Search for the cell housing the specified text and yield its (X, Y) center coordinate. 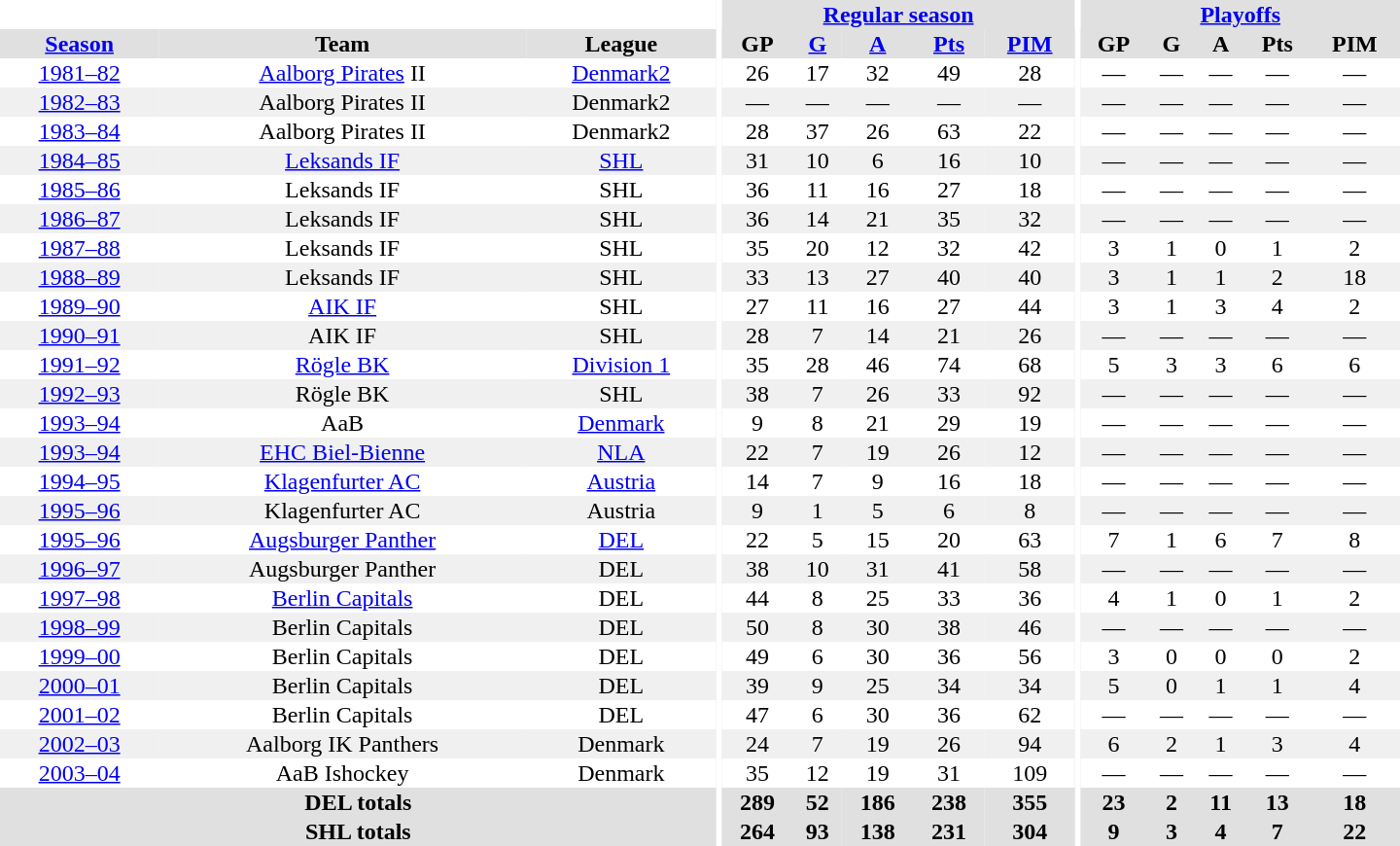
1987–88 (80, 248)
1989–90 (80, 306)
AaB Ishockey (342, 773)
1996–97 (80, 569)
56 (1031, 656)
304 (1031, 831)
1994–95 (80, 481)
AaB (342, 423)
62 (1031, 715)
289 (756, 802)
37 (819, 131)
58 (1031, 569)
1981–82 (80, 73)
42 (1031, 248)
1986–87 (80, 219)
50 (756, 627)
47 (756, 715)
17 (819, 73)
1992–93 (80, 394)
1982–83 (80, 102)
Division 1 (621, 365)
109 (1031, 773)
Team (342, 44)
74 (949, 365)
15 (877, 540)
2003–04 (80, 773)
355 (1031, 802)
Playoffs (1241, 15)
93 (819, 831)
League (621, 44)
24 (756, 744)
2002–03 (80, 744)
186 (877, 802)
Regular season (898, 15)
Season (80, 44)
1999–00 (80, 656)
1988–89 (80, 277)
52 (819, 802)
1998–99 (80, 627)
1991–92 (80, 365)
92 (1031, 394)
2000–01 (80, 686)
1997–98 (80, 598)
138 (877, 831)
264 (756, 831)
68 (1031, 365)
EHC Biel-Bienne (342, 452)
1985–86 (80, 190)
94 (1031, 744)
NLA (621, 452)
2001–02 (80, 715)
1990–91 (80, 335)
1983–84 (80, 131)
23 (1113, 802)
39 (756, 686)
41 (949, 569)
Aalborg IK Panthers (342, 744)
238 (949, 802)
1984–85 (80, 160)
DEL totals (358, 802)
231 (949, 831)
SHL totals (358, 831)
29 (949, 423)
